Determine the (x, y) coordinate at the center of the cell enclosing the given text.  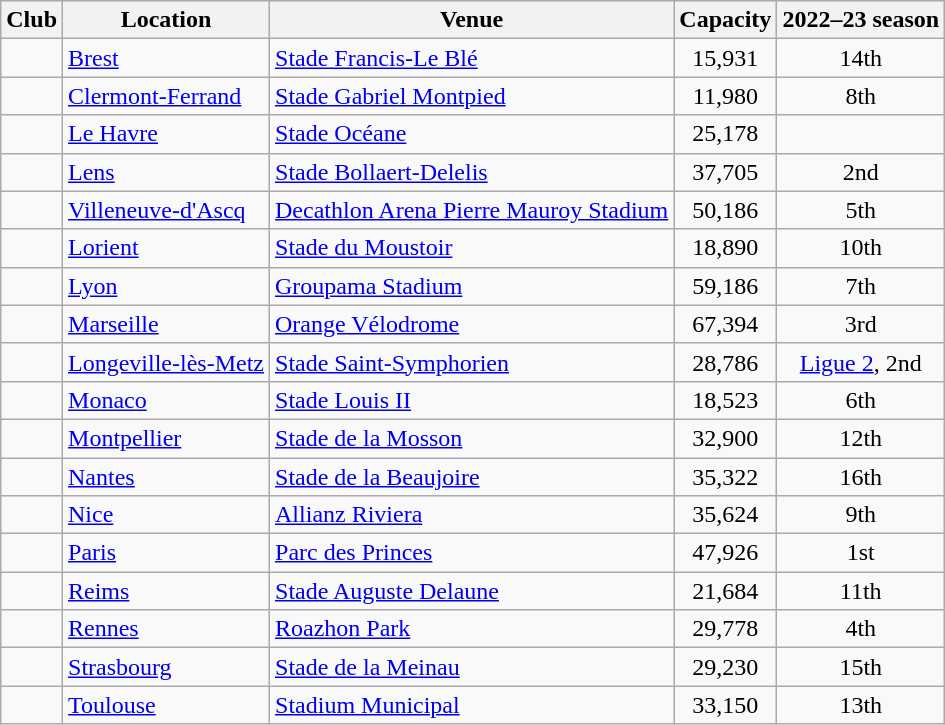
11,980 (726, 96)
Longeville-lès-Metz (166, 362)
Capacity (726, 20)
4th (861, 629)
Marseille (166, 324)
Rennes (166, 629)
Le Havre (166, 134)
Venue (472, 20)
Villeneuve-d'Ascq (166, 210)
Clermont-Ferrand (166, 96)
Club (32, 20)
35,624 (726, 515)
Stade du Moustoir (472, 248)
29,230 (726, 667)
28,786 (726, 362)
25,178 (726, 134)
Groupama Stadium (472, 286)
Lens (166, 172)
47,926 (726, 553)
Lyon (166, 286)
8th (861, 96)
15th (861, 667)
18,523 (726, 400)
Strasbourg (166, 667)
Reims (166, 591)
Allianz Riviera (472, 515)
3rd (861, 324)
Decathlon Arena Pierre Mauroy Stadium (472, 210)
Stade Gabriel Montpied (472, 96)
2022–23 season (861, 20)
37,705 (726, 172)
Stade de la Mosson (472, 438)
32,900 (726, 438)
16th (861, 477)
10th (861, 248)
67,394 (726, 324)
6th (861, 400)
5th (861, 210)
Parc des Princes (472, 553)
Stadium Municipal (472, 705)
Stade de la Beaujoire (472, 477)
33,150 (726, 705)
Toulouse (166, 705)
Ligue 2, 2nd (861, 362)
35,322 (726, 477)
Montpellier (166, 438)
Monaco (166, 400)
Orange Vélodrome (472, 324)
Lorient (166, 248)
11th (861, 591)
13th (861, 705)
2nd (861, 172)
21,684 (726, 591)
1st (861, 553)
Nice (166, 515)
14th (861, 58)
9th (861, 515)
Location (166, 20)
Stade Bollaert-Delelis (472, 172)
Stade Louis II (472, 400)
7th (861, 286)
59,186 (726, 286)
Stade Francis-Le Blé (472, 58)
Stade Auguste Delaune (472, 591)
18,890 (726, 248)
Nantes (166, 477)
Paris (166, 553)
29,778 (726, 629)
Roazhon Park (472, 629)
Stade Océane (472, 134)
Stade Saint-Symphorien (472, 362)
12th (861, 438)
15,931 (726, 58)
Brest (166, 58)
Stade de la Meinau (472, 667)
50,186 (726, 210)
